Return [x, y] of the center of cell containing provided text 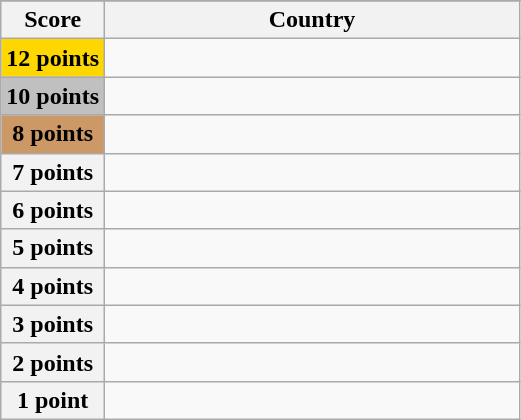
3 points [53, 324]
10 points [53, 96]
5 points [53, 248]
1 point [53, 400]
8 points [53, 134]
Score [53, 20]
2 points [53, 362]
12 points [53, 58]
Country [312, 20]
7 points [53, 172]
6 points [53, 210]
4 points [53, 286]
